Capture the cell that displays the provided text and extract its [x, y] central coordinate. 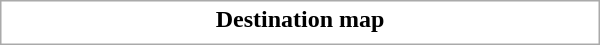
Destination map [300, 19]
